Output the [X, Y] coordinate of the center of the cell containing the given text.  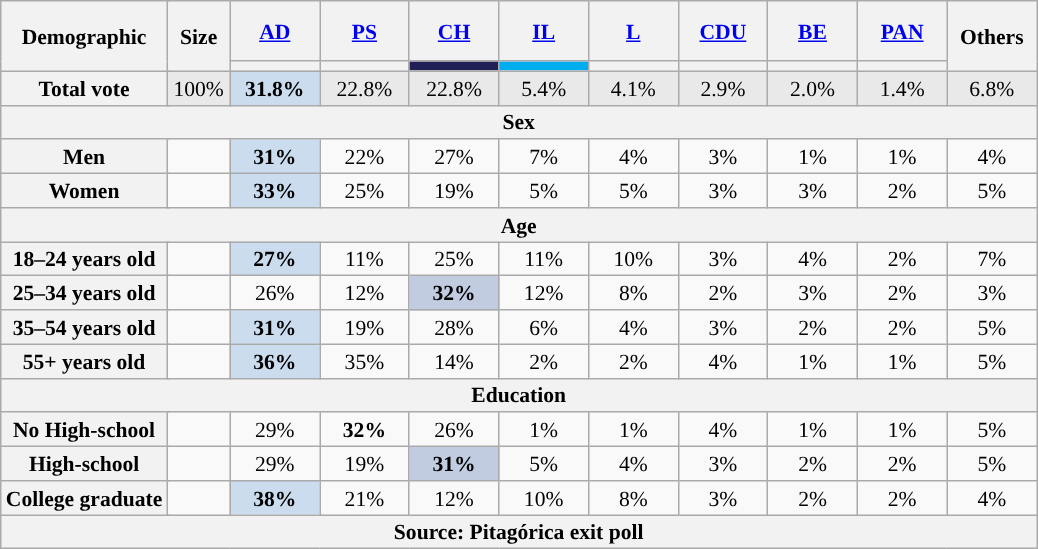
Men [84, 157]
Total vote [84, 88]
35% [365, 361]
CH [454, 31]
21% [365, 498]
2.9% [723, 88]
6.8% [992, 88]
28% [454, 327]
PS [365, 31]
Size [198, 36]
College graduate [84, 498]
2.0% [813, 88]
Demographic [84, 36]
AD [275, 31]
Sex [519, 122]
Age [519, 225]
14% [454, 361]
25–34 years old [84, 293]
22% [365, 157]
6% [544, 327]
Source: Pitagórica exit poll [519, 532]
5.4% [544, 88]
BE [813, 31]
PAN [902, 31]
33% [275, 191]
18–24 years old [84, 259]
IL [544, 31]
4.1% [633, 88]
Women [84, 191]
1.4% [902, 88]
38% [275, 498]
31.8% [275, 88]
36% [275, 361]
CDU [723, 31]
L [633, 31]
Others [992, 36]
High-school [84, 464]
No High-school [84, 430]
35–54 years old [84, 327]
55+ years old [84, 361]
100% [198, 88]
Education [519, 395]
